Find where the given text appears and provide that cell's center as (X, Y) coordinate. 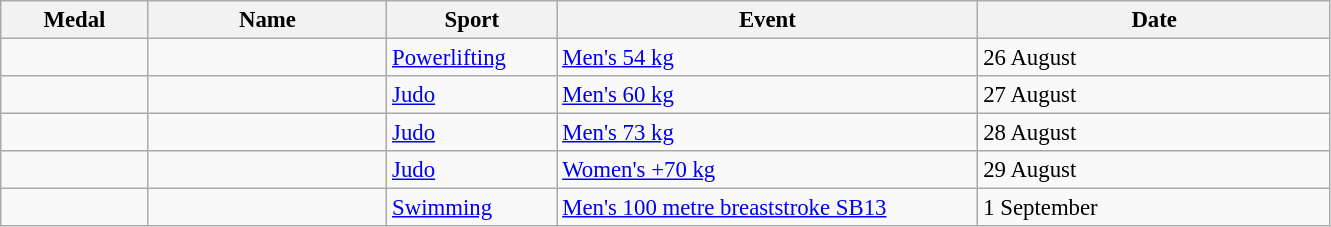
Event (768, 20)
29 August (1154, 170)
Women's +70 kg (768, 170)
Men's 73 kg (768, 133)
Date (1154, 20)
Powerlifting (472, 58)
26 August (1154, 58)
Men's 54 kg (768, 58)
28 August (1154, 133)
Swimming (472, 208)
Sport (472, 20)
Men's 60 kg (768, 95)
Men's 100 metre breaststroke SB13 (768, 208)
Medal (74, 20)
Name (268, 20)
27 August (1154, 95)
1 September (1154, 208)
